Scan for the cell matching the given text and deliver its [x, y] coordinate at center. 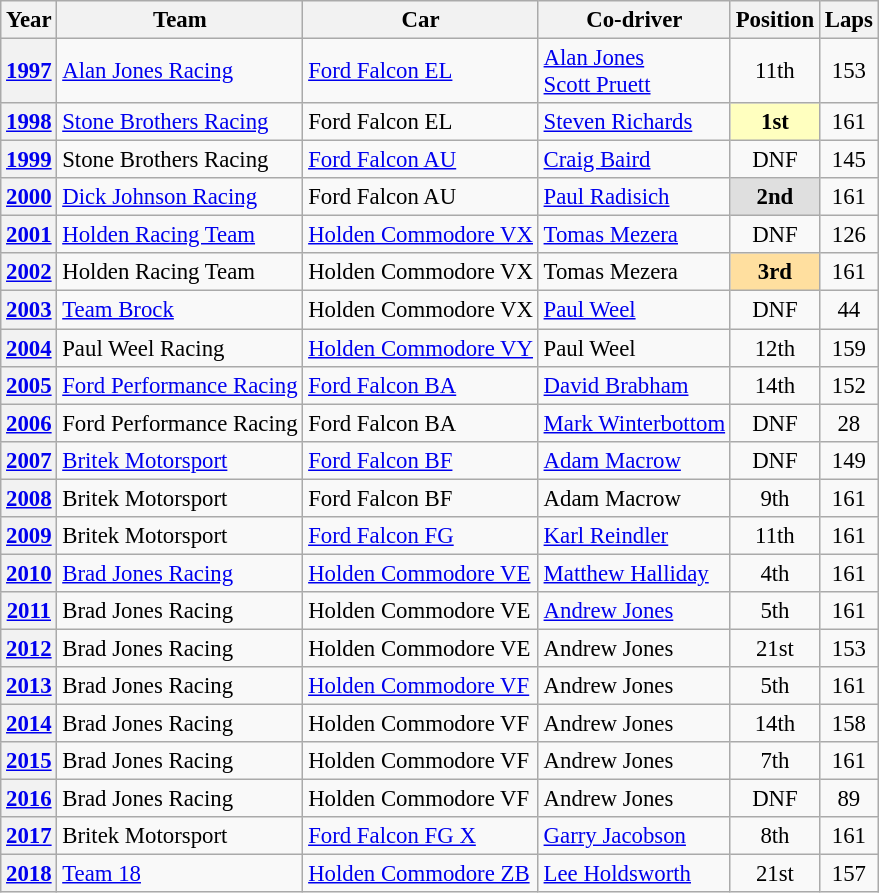
8th [774, 836]
89 [848, 799]
159 [848, 348]
2009 [29, 536]
Karl Reindler [634, 536]
1998 [29, 122]
Dick Johnson Racing [180, 197]
2004 [29, 348]
2010 [29, 573]
Ford Falcon FG [420, 536]
David Brabham [634, 385]
2003 [29, 310]
2013 [29, 686]
2007 [29, 460]
12th [774, 348]
Steven Richards [634, 122]
2002 [29, 273]
1st [774, 122]
Garry Jacobson [634, 836]
Year [29, 20]
Mark Winterbottom [634, 423]
2008 [29, 498]
1999 [29, 160]
2006 [29, 423]
Craig Baird [634, 160]
Alan Jones Racing [180, 72]
2018 [29, 874]
Car [420, 20]
2nd [774, 197]
9th [774, 498]
Position [774, 20]
Laps [848, 20]
158 [848, 724]
2016 [29, 799]
2005 [29, 385]
Team Brock [180, 310]
2015 [29, 761]
28 [848, 423]
2014 [29, 724]
Holden Commodore VY [420, 348]
152 [848, 385]
126 [848, 235]
2000 [29, 197]
1997 [29, 72]
Alan Jones Scott Pruett [634, 72]
Matthew Halliday [634, 573]
Ford Falcon FG X [420, 836]
Co-driver [634, 20]
Paul Weel Racing [180, 348]
2017 [29, 836]
Paul Radisich [634, 197]
44 [848, 310]
2001 [29, 235]
157 [848, 874]
4th [774, 573]
149 [848, 460]
Team [180, 20]
3rd [774, 273]
2011 [29, 611]
Holden Commodore ZB [420, 874]
Lee Holdsworth [634, 874]
2012 [29, 648]
7th [774, 761]
145 [848, 160]
Team 18 [180, 874]
